Scan for the cell matching the given text and deliver its (x, y) coordinate at center. 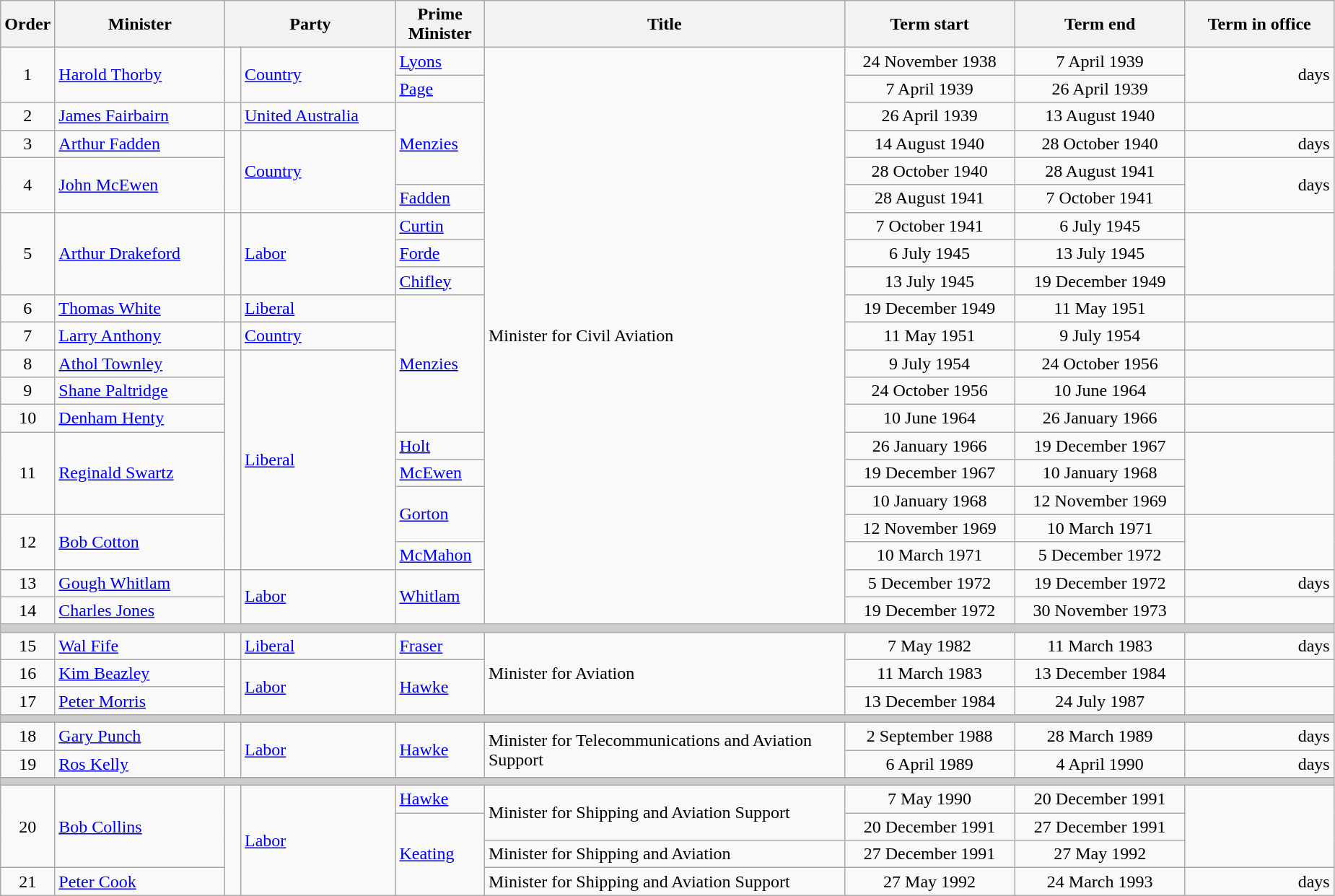
30 November 1973 (1100, 610)
Arthur Fadden (140, 144)
Page (440, 89)
4 (27, 185)
24 July 1987 (1100, 700)
14 (27, 610)
13 August 1940 (1100, 116)
8 (27, 363)
9 (27, 391)
Minister for Telecommunications and Aviation Support (664, 750)
Shane Paltridge (140, 391)
Minister (140, 25)
Fraser (440, 646)
15 (27, 646)
Whitlam (440, 597)
Fadden (440, 198)
Term start (929, 25)
Order (27, 25)
4 April 1990 (1100, 764)
13 (27, 583)
Athol Townley (140, 363)
Lyons (440, 61)
Ros Kelly (140, 764)
Prime Minister (440, 25)
Thomas White (140, 308)
3 (27, 144)
Gough Whitlam (140, 583)
Party (310, 25)
Peter Cook (140, 882)
24 November 1938 (929, 61)
Keating (440, 854)
16 (27, 673)
Charles Jones (140, 610)
12 (27, 542)
John McEwen (140, 185)
17 (27, 700)
14 August 1940 (929, 144)
Harold Thorby (140, 75)
Forde (440, 253)
19 (27, 764)
Wal Fife (140, 646)
United Australia (318, 116)
Denham Henty (140, 418)
2 September 1988 (929, 736)
Minister for Shipping and Aviation (664, 854)
7 May 1982 (929, 646)
2 (27, 116)
1 (27, 75)
Arthur Drakeford (140, 253)
6 April 1989 (929, 764)
7 (27, 335)
6 (27, 308)
McEwen (440, 473)
10 (27, 418)
James Fairbairn (140, 116)
24 March 1993 (1100, 882)
20 (27, 827)
Holt (440, 446)
Bob Collins (140, 827)
Chifley (440, 281)
11 (27, 473)
5 (27, 253)
Bob Cotton (140, 542)
Peter Morris (140, 700)
18 (27, 736)
28 March 1989 (1100, 736)
Term end (1100, 25)
Reginald Swartz (140, 473)
7 May 1990 (929, 799)
Title (664, 25)
Gary Punch (140, 736)
Gorton (440, 514)
Curtin (440, 226)
Kim Beazley (140, 673)
Larry Anthony (140, 335)
21 (27, 882)
McMahon (440, 555)
Minister for Aviation (664, 673)
Minister for Civil Aviation (664, 336)
Term in office (1259, 25)
